Return the (X, Y) coordinate for the center point of the cell that contains the specified text.  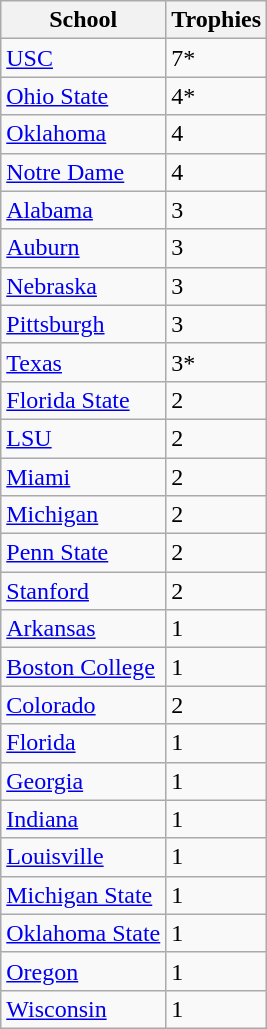
Oklahoma (84, 134)
Trophies (216, 20)
Texas (84, 362)
Michigan (84, 515)
School (84, 20)
Arkansas (84, 629)
Pittsburgh (84, 324)
Stanford (84, 591)
Oklahoma State (84, 933)
Auburn (84, 248)
Notre Dame (84, 172)
7* (216, 58)
Alabama (84, 210)
Georgia (84, 781)
Louisville (84, 857)
USC (84, 58)
Nebraska (84, 286)
Ohio State (84, 96)
Florida (84, 743)
3* (216, 362)
Florida State (84, 400)
Boston College (84, 667)
Colorado (84, 705)
4* (216, 96)
Michigan State (84, 895)
Wisconsin (84, 1009)
Oregon (84, 971)
Penn State (84, 553)
LSU (84, 438)
Miami (84, 477)
Indiana (84, 819)
